Locate the cell with the specified text and output its (X, Y) center coordinate. 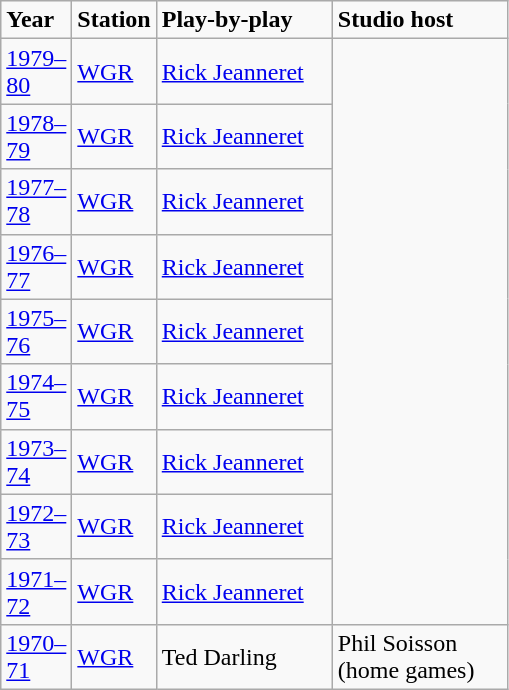
1974–75 (36, 396)
1976–77 (36, 266)
Ted Darling (244, 656)
1971–72 (36, 592)
Phil Soisson (home games) (420, 656)
1972–73 (36, 526)
1977–78 (36, 202)
1973–74 (36, 462)
1979–80 (36, 72)
Year (36, 20)
Studio host (420, 20)
1975–76 (36, 332)
Station (114, 20)
1978–79 (36, 136)
Play-by-play (244, 20)
1970–71 (36, 656)
